Return the (X, Y) coordinate for the center point of the cell that contains the specified text.  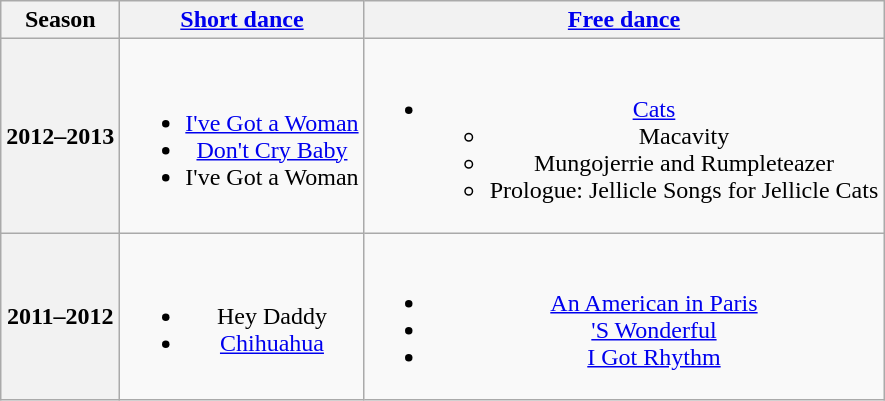
Season (60, 20)
2012–2013 (60, 136)
I've Got a Woman Don't Cry Baby I've Got a Woman (242, 136)
Hey Daddy Chihuahua (242, 316)
An American in Paris 'S Wonderful I Got Rhythm (624, 316)
Cats MacavityMungojerrie and RumpleteazerPrologue: Jellicle Songs for Jellicle Cats (624, 136)
Short dance (242, 20)
Free dance (624, 20)
2011–2012 (60, 316)
